Return the (X, Y) coordinate for the center point of the cell that contains the specified text.  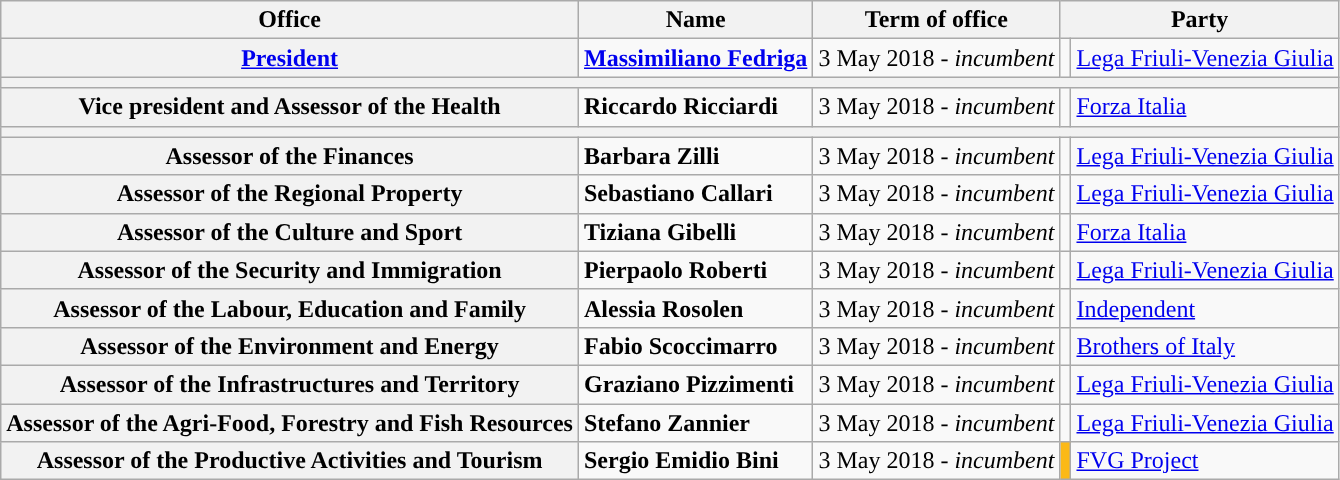
Tiziana Gibelli (695, 232)
Pierpaolo Roberti (695, 270)
Alessia Rosolen (695, 308)
President (290, 58)
Barbara Zilli (695, 156)
Assessor of the Regional Property (290, 194)
Office (290, 20)
Party (1200, 20)
Assessor of the Culture and Sport (290, 232)
Sebastiano Callari (695, 194)
Assessor of the Productive Activities and Tourism (290, 461)
Independent (1205, 308)
Term of office (936, 20)
Stefano Zannier (695, 423)
Assessor of the Infrastructures and Territory (290, 384)
Brothers of Italy (1205, 346)
Graziano Pizzimenti (695, 384)
Assessor of the Security and Immigration (290, 270)
Name (695, 20)
Massimiliano Fedriga (695, 58)
FVG Project (1205, 461)
Assessor of the Labour, Education and Family (290, 308)
Fabio Scoccimarro (695, 346)
Riccardo Ricciardi (695, 107)
Assessor of the Environment and Energy (290, 346)
Assessor of the Agri-Food, Forestry and Fish Resources (290, 423)
Assessor of the Finances (290, 156)
Vice president and Assessor of the Health (290, 107)
Sergio Emidio Bini (695, 461)
